Return the [x, y] coordinate for the center point of the cell that contains the specified text.  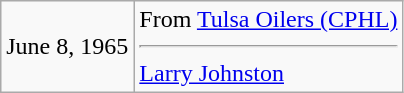
From Tulsa Oilers (CPHL)Larry Johnston [268, 47]
June 8, 1965 [68, 47]
